Return the [X, Y] coordinate for the center point of the cell that contains the specified text.  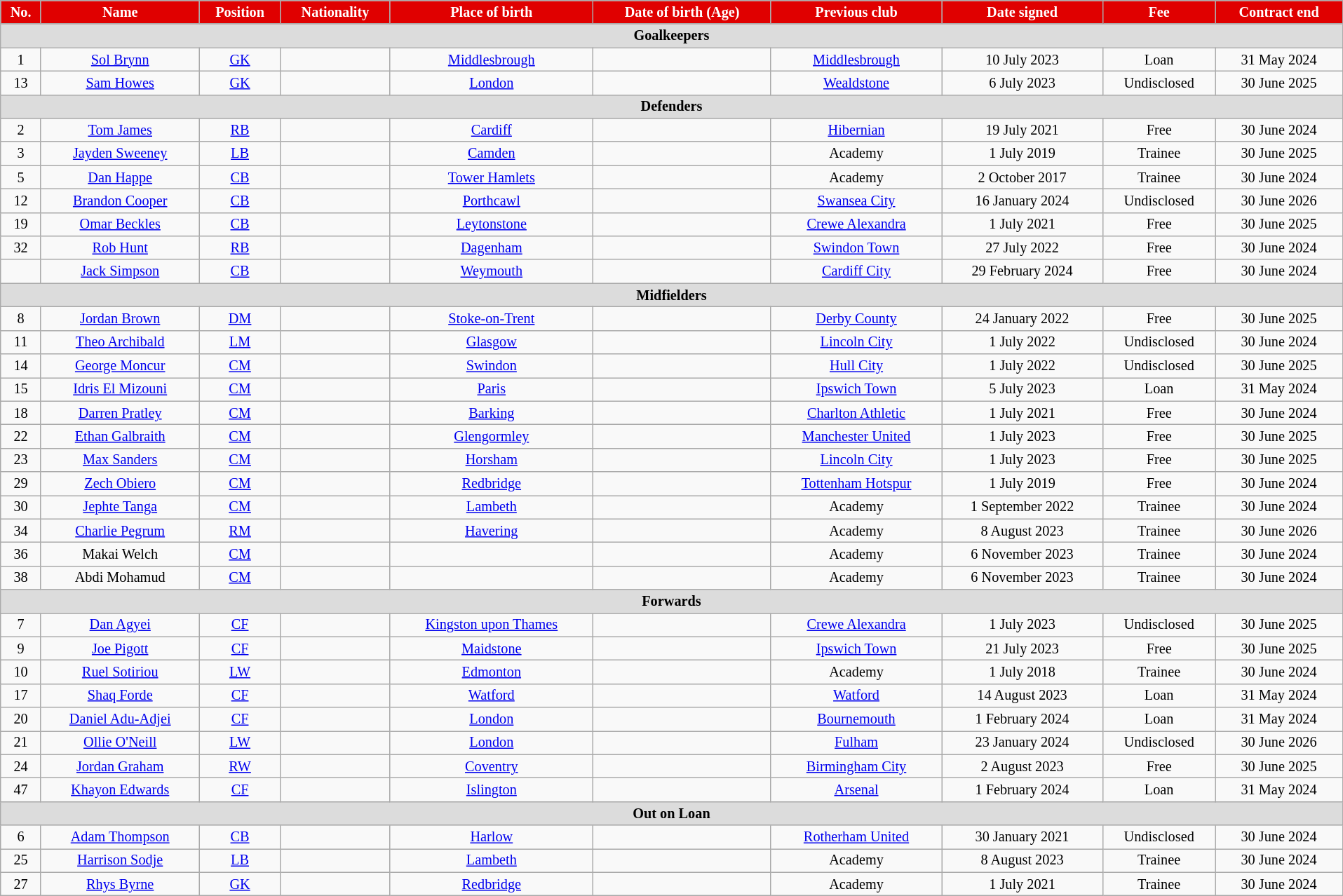
Zech Obiero [120, 483]
5 [21, 177]
Dan Happe [120, 177]
Place of birth [492, 12]
Midfielders [672, 295]
Cardiff [492, 130]
12 [21, 201]
Islington [492, 789]
Rotherham United [856, 837]
Joe Pigott [120, 649]
2 August 2023 [1023, 766]
36 [21, 554]
Birmingham City [856, 766]
Tottenham Hotspur [856, 483]
10 [21, 672]
Glasgow [492, 342]
Abdi Mohamud [120, 578]
Barking [492, 413]
Name [120, 12]
Charlton Athletic [856, 413]
Ollie O'Neill [120, 742]
Tom James [120, 130]
Kingston upon Thames [492, 625]
16 January 2024 [1023, 201]
2 [21, 130]
Coventry [492, 766]
Ruel Sotiriou [120, 672]
Theo Archibald [120, 342]
Paris [492, 389]
Derby County [856, 318]
Swansea City [856, 201]
Previous club [856, 12]
Edmonton [492, 672]
Forwards [672, 601]
20 [21, 719]
Khayon Edwards [120, 789]
19 [21, 224]
Dagenham [492, 247]
6 [21, 837]
Jordan Brown [120, 318]
Wealdstone [856, 83]
8 [21, 318]
19 July 2021 [1023, 130]
Stoke-on-Trent [492, 318]
Brandon Cooper [120, 201]
14 August 2023 [1023, 695]
Darren Pratley [120, 413]
Contract end [1279, 12]
Harlow [492, 837]
Date signed [1023, 12]
10 July 2023 [1023, 59]
1 [21, 59]
Cardiff City [856, 271]
Rob Hunt [120, 247]
1 July 2018 [1023, 672]
3 [21, 154]
18 [21, 413]
Maidstone [492, 649]
George Moncur [120, 365]
Hull City [856, 365]
7 [21, 625]
14 [21, 365]
21 [21, 742]
24 January 2022 [1023, 318]
Date of birth (Age) [682, 12]
Swindon [492, 365]
13 [21, 83]
29 February 2024 [1023, 271]
RW [240, 766]
21 July 2023 [1023, 649]
27 July 2022 [1023, 247]
Goalkeepers [672, 36]
Fulham [856, 742]
Arsenal [856, 789]
LM [240, 342]
Havering [492, 531]
27 [21, 884]
Fee [1159, 12]
Sol Brynn [120, 59]
Dan Agyei [120, 625]
23 January 2024 [1023, 742]
Bournemouth [856, 719]
Nationality [335, 12]
23 [21, 460]
Weymouth [492, 271]
Position [240, 12]
1 September 2022 [1023, 507]
Rhys Byrne [120, 884]
Jordan Graham [120, 766]
38 [21, 578]
Glengormley [492, 436]
Ethan Galbraith [120, 436]
Makai Welch [120, 554]
6 July 2023 [1023, 83]
Defenders [672, 107]
Camden [492, 154]
9 [21, 649]
25 [21, 860]
Porthcawl [492, 201]
Adam Thompson [120, 837]
Leytonstone [492, 224]
24 [21, 766]
Jayden Sweeney [120, 154]
Idris El Mizouni [120, 389]
Out on Loan [672, 813]
Charlie Pegrum [120, 531]
30 [21, 507]
No. [21, 12]
17 [21, 695]
47 [21, 789]
30 January 2021 [1023, 837]
11 [21, 342]
Sam Howes [120, 83]
5 July 2023 [1023, 389]
Jephte Tanga [120, 507]
Swindon Town [856, 247]
29 [21, 483]
Jack Simpson [120, 271]
Max Sanders [120, 460]
Horsham [492, 460]
2 October 2017 [1023, 177]
22 [21, 436]
Harrison Sodje [120, 860]
Daniel Adu-Adjei [120, 719]
Tower Hamlets [492, 177]
RM [240, 531]
Omar Beckles [120, 224]
32 [21, 247]
Manchester United [856, 436]
DM [240, 318]
Hibernian [856, 130]
34 [21, 531]
15 [21, 389]
Shaq Forde [120, 695]
